Output the (X, Y) coordinate of the center of the cell containing the given text.  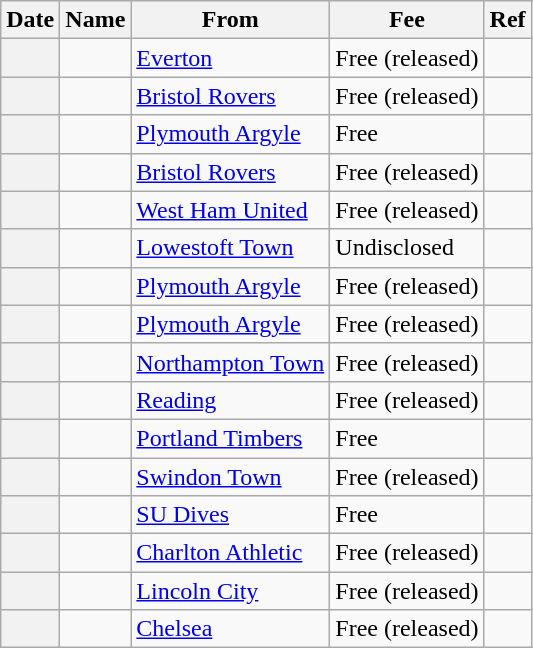
Northampton Town (230, 362)
Portland Timbers (230, 438)
Lowestoft Town (230, 248)
From (230, 20)
Reading (230, 400)
Ref (508, 20)
West Ham United (230, 210)
Charlton Athletic (230, 553)
Lincoln City (230, 591)
Date (30, 20)
Swindon Town (230, 477)
Name (96, 20)
Undisclosed (407, 248)
Chelsea (230, 629)
SU Dives (230, 515)
Fee (407, 20)
Everton (230, 58)
